Pinpoint the cell where the given text exists, returning its (x, y) midpoint coordinate. 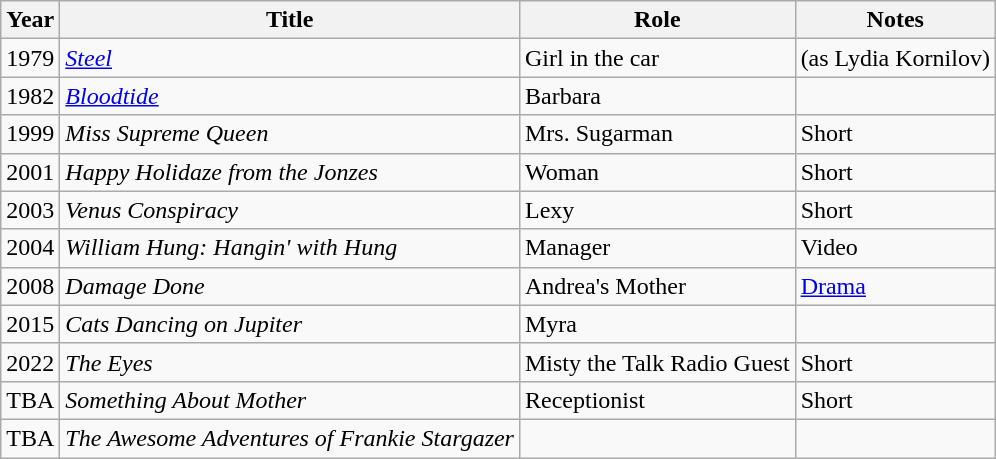
Girl in the car (657, 58)
Steel (290, 58)
Manager (657, 248)
Andrea's Mother (657, 286)
Woman (657, 172)
The Eyes (290, 362)
Happy Holidaze from the Jonzes (290, 172)
2008 (30, 286)
2003 (30, 210)
Role (657, 20)
Lexy (657, 210)
Year (30, 20)
Something About Mother (290, 400)
Video (895, 248)
2004 (30, 248)
Venus Conspiracy (290, 210)
Drama (895, 286)
1979 (30, 58)
Cats Dancing on Jupiter (290, 324)
Misty the Talk Radio Guest (657, 362)
Notes (895, 20)
1982 (30, 96)
William Hung: Hangin' with Hung (290, 248)
Bloodtide (290, 96)
2001 (30, 172)
Damage Done (290, 286)
Title (290, 20)
2022 (30, 362)
Mrs. Sugarman (657, 134)
Miss Supreme Queen (290, 134)
2015 (30, 324)
Myra (657, 324)
The Awesome Adventures of Frankie Stargazer (290, 438)
Barbara (657, 96)
Receptionist (657, 400)
1999 (30, 134)
(as Lydia Kornilov) (895, 58)
